Capture the cell that displays the provided text and extract its (X, Y) central coordinate. 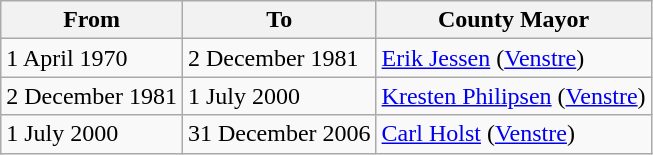
From (92, 20)
County Mayor (514, 20)
To (279, 20)
Erik Jessen (Venstre) (514, 58)
31 December 2006 (279, 134)
1 April 1970 (92, 58)
Carl Holst (Venstre) (514, 134)
Kresten Philipsen (Venstre) (514, 96)
